Output the [x, y] coordinate of the center of the cell containing the given text.  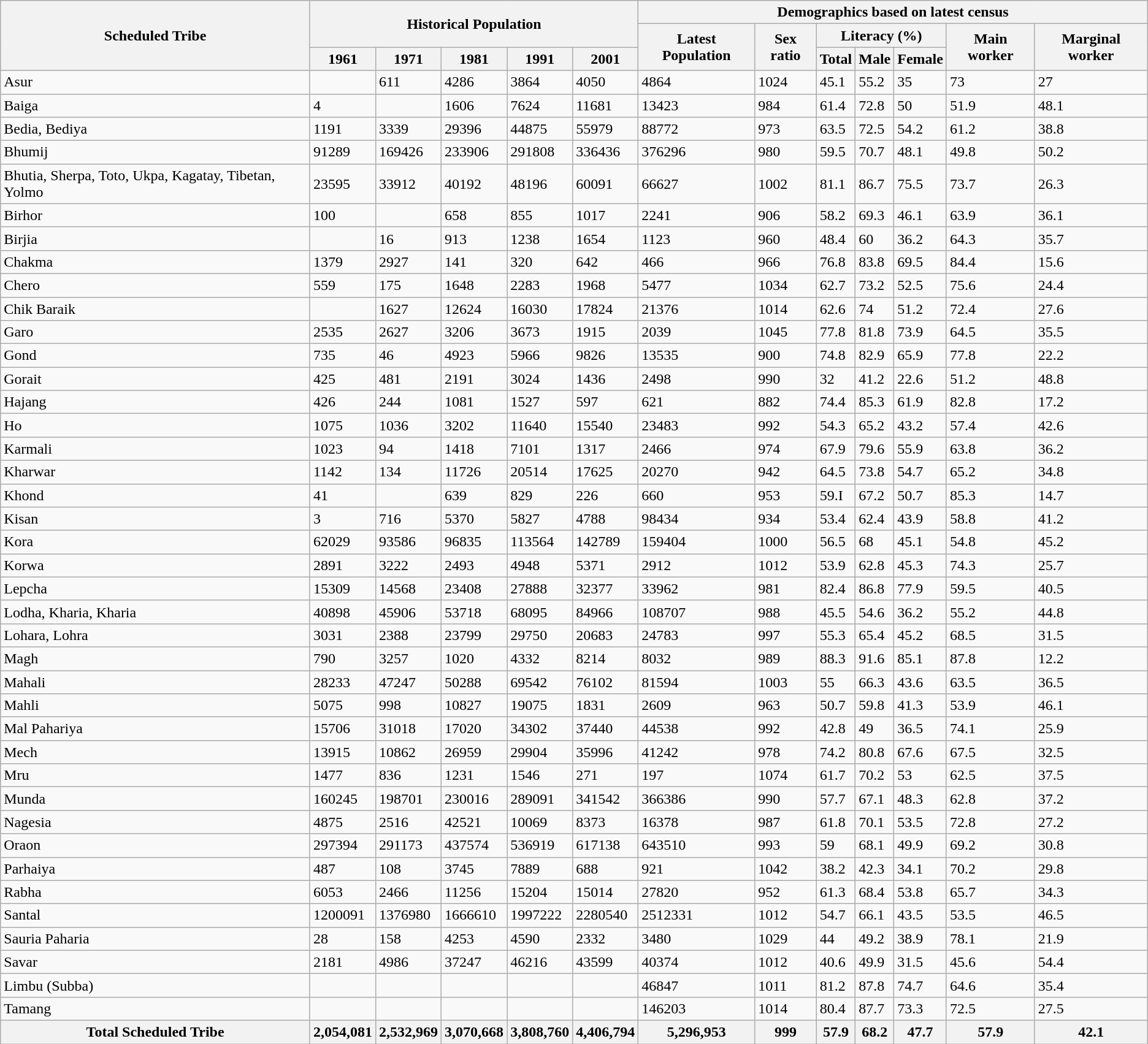
1074 [786, 775]
45906 [408, 612]
597 [606, 402]
80.4 [836, 1008]
43.2 [920, 425]
4948 [540, 565]
366386 [697, 799]
43.9 [920, 519]
233906 [475, 152]
Gond [156, 356]
981 [786, 589]
29.8 [1091, 869]
2388 [408, 635]
42.1 [1091, 1032]
4986 [408, 962]
46 [408, 356]
2191 [475, 379]
61.4 [836, 105]
1011 [786, 985]
1831 [606, 706]
17824 [606, 308]
17.2 [1091, 402]
1915 [606, 332]
53718 [475, 612]
32.5 [1091, 752]
291808 [540, 152]
35.7 [1091, 238]
998 [408, 706]
12.2 [1091, 658]
169426 [408, 152]
2498 [697, 379]
27820 [697, 892]
20683 [606, 635]
81594 [697, 682]
7624 [540, 105]
1648 [475, 285]
53 [920, 775]
61.9 [920, 402]
67.5 [990, 752]
3202 [475, 425]
2,054,081 [342, 1032]
Magh [156, 658]
980 [786, 152]
5075 [342, 706]
Gorait [156, 379]
716 [408, 519]
72.4 [990, 308]
10827 [475, 706]
21376 [697, 308]
1981 [475, 59]
68 [874, 542]
70.7 [874, 152]
46847 [697, 985]
16030 [540, 308]
66.3 [874, 682]
1000 [786, 542]
55979 [606, 129]
197 [697, 775]
2627 [408, 332]
19075 [540, 706]
952 [786, 892]
55.3 [836, 635]
35 [920, 82]
43599 [606, 962]
86.7 [874, 184]
59.8 [874, 706]
33912 [408, 184]
68.5 [990, 635]
3339 [408, 129]
Kisan [156, 519]
56.5 [836, 542]
34.8 [1091, 472]
44.8 [1091, 612]
Sex ratio [786, 47]
62.6 [836, 308]
11726 [475, 472]
64.3 [990, 238]
3745 [475, 869]
Sauria Paharia [156, 939]
1042 [786, 869]
34.1 [920, 869]
50288 [475, 682]
37.2 [1091, 799]
69.3 [874, 215]
Bhumij [156, 152]
1379 [342, 262]
6053 [342, 892]
80.8 [874, 752]
466 [697, 262]
836 [408, 775]
1002 [786, 184]
47247 [408, 682]
882 [786, 402]
Lohara, Lohra [156, 635]
4 [342, 105]
85.1 [920, 658]
69.2 [990, 845]
536919 [540, 845]
2516 [408, 822]
271 [606, 775]
3206 [475, 332]
73.2 [874, 285]
2181 [342, 962]
74.1 [990, 729]
67.2 [874, 495]
68.2 [874, 1032]
973 [786, 129]
Latest Population [697, 47]
Mahli [156, 706]
1081 [475, 402]
33962 [697, 589]
14.7 [1091, 495]
68.4 [874, 892]
487 [342, 869]
Mal Pahariya [156, 729]
297394 [342, 845]
1527 [540, 402]
4,406,794 [606, 1032]
688 [606, 869]
22.6 [920, 379]
48.8 [1091, 379]
984 [786, 105]
49.8 [990, 152]
Oraon [156, 845]
13535 [697, 356]
5827 [540, 519]
76102 [606, 682]
993 [786, 845]
48.3 [920, 799]
2283 [540, 285]
62.5 [990, 775]
73.9 [920, 332]
41 [342, 495]
65.4 [874, 635]
3,070,668 [475, 1032]
1627 [408, 308]
35996 [606, 752]
934 [786, 519]
Chakma [156, 262]
320 [540, 262]
29396 [475, 129]
54.4 [1091, 962]
11640 [540, 425]
82.8 [990, 402]
62.7 [836, 285]
1376980 [408, 915]
74 [874, 308]
32377 [606, 589]
26959 [475, 752]
953 [786, 495]
20270 [697, 472]
74.2 [836, 752]
38.8 [1091, 129]
1968 [606, 285]
1075 [342, 425]
100 [342, 215]
Marginal worker [1091, 47]
997 [786, 635]
40192 [475, 184]
31018 [408, 729]
58.2 [836, 215]
Rabha [156, 892]
8373 [606, 822]
26.3 [1091, 184]
67.1 [874, 799]
291173 [408, 845]
134 [408, 472]
15014 [606, 892]
28233 [342, 682]
2039 [697, 332]
289091 [540, 799]
57.4 [990, 425]
44875 [540, 129]
35.4 [1091, 985]
58.8 [990, 519]
Kora [156, 542]
4286 [475, 82]
226 [606, 495]
Female [920, 59]
Munda [156, 799]
4332 [540, 658]
3,808,760 [540, 1032]
67.6 [920, 752]
20514 [540, 472]
45.5 [836, 612]
17020 [475, 729]
15.6 [1091, 262]
Savar [156, 962]
1036 [408, 425]
68.1 [874, 845]
4864 [697, 82]
27.2 [1091, 822]
960 [786, 238]
Garo [156, 332]
1142 [342, 472]
Demographics based on latest census [893, 12]
61.3 [836, 892]
84.4 [990, 262]
8032 [697, 658]
66627 [697, 184]
46216 [540, 962]
63.8 [990, 449]
Bhutia, Sherpa, Toto, Ukpa, Kagatay, Tibetan, Yolmo [156, 184]
1666610 [475, 915]
73.7 [990, 184]
48196 [540, 184]
91289 [342, 152]
1200091 [342, 915]
57.7 [836, 799]
78.1 [990, 939]
1017 [606, 215]
23799 [475, 635]
55.9 [920, 449]
5,296,953 [697, 1032]
Main worker [990, 47]
34302 [540, 729]
59 [836, 845]
23408 [475, 589]
37440 [606, 729]
4590 [540, 939]
13423 [697, 105]
1034 [786, 285]
829 [540, 495]
336436 [606, 152]
29750 [540, 635]
87.7 [874, 1008]
425 [342, 379]
855 [540, 215]
60 [874, 238]
60091 [606, 184]
76.8 [836, 262]
75.5 [920, 184]
44538 [697, 729]
2609 [697, 706]
50 [920, 105]
Lepcha [156, 589]
53.4 [836, 519]
7889 [540, 869]
4253 [475, 939]
988 [786, 612]
2001 [606, 59]
17625 [606, 472]
Limbu (Subba) [156, 985]
160245 [342, 799]
88772 [697, 129]
74.7 [920, 985]
8214 [606, 658]
Mech [156, 752]
3257 [408, 658]
Kharwar [156, 472]
2891 [342, 565]
Baiga [156, 105]
73.8 [874, 472]
61.8 [836, 822]
376296 [697, 152]
Asur [156, 82]
Birhor [156, 215]
660 [697, 495]
21.9 [1091, 939]
77.9 [920, 589]
52.5 [920, 285]
34.3 [1091, 892]
42.8 [836, 729]
40.5 [1091, 589]
25.9 [1091, 729]
643510 [697, 845]
141 [475, 262]
658 [475, 215]
611 [408, 82]
32 [836, 379]
113564 [540, 542]
198701 [408, 799]
41.3 [920, 706]
49.2 [874, 939]
70.1 [874, 822]
Mahali [156, 682]
47.7 [920, 1032]
Lodha, Kharia, Kharia [156, 612]
98434 [697, 519]
51.9 [990, 105]
46.5 [1091, 915]
963 [786, 706]
16 [408, 238]
Mru [156, 775]
2912 [697, 565]
Bedia, Bediya [156, 129]
1191 [342, 129]
14568 [408, 589]
1238 [540, 238]
54.6 [874, 612]
974 [786, 449]
15204 [540, 892]
48.4 [836, 238]
230016 [475, 799]
987 [786, 822]
978 [786, 752]
341542 [606, 799]
1997222 [540, 915]
28 [342, 939]
146203 [697, 1008]
41242 [697, 752]
1045 [786, 332]
1003 [786, 682]
735 [342, 356]
158 [408, 939]
Korwa [156, 565]
23483 [697, 425]
40898 [342, 612]
22.2 [1091, 356]
3480 [697, 939]
55 [836, 682]
999 [786, 1032]
45.3 [920, 565]
621 [697, 402]
65.9 [920, 356]
42.6 [1091, 425]
61.7 [836, 775]
91.6 [874, 658]
16378 [697, 822]
4923 [475, 356]
142789 [606, 542]
11256 [475, 892]
Ho [156, 425]
2332 [606, 939]
37.5 [1091, 775]
1123 [697, 238]
96835 [475, 542]
3222 [408, 565]
81.2 [836, 985]
108 [408, 869]
44 [836, 939]
1024 [786, 82]
40.6 [836, 962]
2241 [697, 215]
81.8 [874, 332]
36.1 [1091, 215]
9826 [606, 356]
559 [342, 285]
4050 [606, 82]
54.8 [990, 542]
900 [786, 356]
921 [697, 869]
50.2 [1091, 152]
2535 [342, 332]
23595 [342, 184]
1971 [408, 59]
3031 [342, 635]
65.7 [990, 892]
Scheduled Tribe [156, 36]
24783 [697, 635]
942 [786, 472]
29904 [540, 752]
2927 [408, 262]
62029 [342, 542]
1418 [475, 449]
73.3 [920, 1008]
74.4 [836, 402]
69.5 [920, 262]
7101 [540, 449]
Tamang [156, 1008]
Literacy (%) [881, 36]
10862 [408, 752]
84966 [606, 612]
2280540 [606, 915]
11681 [606, 105]
82.4 [836, 589]
10069 [540, 822]
86.8 [874, 589]
69542 [540, 682]
27.6 [1091, 308]
68095 [540, 612]
Birjia [156, 238]
617138 [606, 845]
63.9 [990, 215]
5477 [697, 285]
53.8 [920, 892]
639 [475, 495]
62.4 [874, 519]
426 [342, 402]
Chero [156, 285]
93586 [408, 542]
1654 [606, 238]
1020 [475, 658]
1991 [540, 59]
61.2 [990, 129]
66.1 [874, 915]
1317 [606, 449]
27 [1091, 82]
108707 [697, 612]
3 [342, 519]
Chik Baraik [156, 308]
42.3 [874, 869]
15540 [606, 425]
913 [475, 238]
175 [408, 285]
42521 [475, 822]
3673 [540, 332]
94 [408, 449]
1477 [342, 775]
Santal [156, 915]
74.3 [990, 565]
2512331 [697, 915]
4788 [606, 519]
67.9 [836, 449]
1546 [540, 775]
54.3 [836, 425]
59.I [836, 495]
54.2 [920, 129]
38.2 [836, 869]
Historical Population [473, 24]
45.6 [990, 962]
5370 [475, 519]
24.4 [1091, 285]
25.7 [1091, 565]
43.6 [920, 682]
49 [874, 729]
Male [874, 59]
989 [786, 658]
3864 [540, 82]
1231 [475, 775]
906 [786, 215]
642 [606, 262]
79.6 [874, 449]
13915 [342, 752]
40374 [697, 962]
88.3 [836, 658]
481 [408, 379]
1029 [786, 939]
4875 [342, 822]
12624 [475, 308]
27.5 [1091, 1008]
437574 [475, 845]
1436 [606, 379]
1023 [342, 449]
2,532,969 [408, 1032]
43.5 [920, 915]
790 [342, 658]
Parhaiya [156, 869]
966 [786, 262]
Hajang [156, 402]
15309 [342, 589]
159404 [697, 542]
37247 [475, 962]
83.8 [874, 262]
82.9 [874, 356]
Khond [156, 495]
38.9 [920, 939]
64.6 [990, 985]
Nagesia [156, 822]
1961 [342, 59]
5371 [606, 565]
74.8 [836, 356]
Total Scheduled Tribe [156, 1032]
3024 [540, 379]
75.6 [990, 285]
27888 [540, 589]
1606 [475, 105]
30.8 [1091, 845]
73 [990, 82]
35.5 [1091, 332]
81.1 [836, 184]
15706 [342, 729]
244 [408, 402]
5966 [540, 356]
2493 [475, 565]
Total [836, 59]
Karmali [156, 449]
